Output the [X, Y] coordinate of the center of the cell containing the given text.  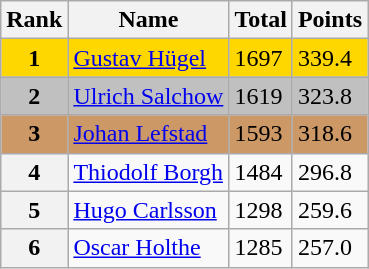
318.6 [330, 134]
Ulrich Salchow [148, 96]
259.6 [330, 210]
Points [330, 20]
1285 [261, 248]
296.8 [330, 172]
6 [34, 248]
1697 [261, 58]
2 [34, 96]
1298 [261, 210]
Thiodolf Borgh [148, 172]
Johan Lefstad [148, 134]
323.8 [330, 96]
Oscar Holthe [148, 248]
1593 [261, 134]
Total [261, 20]
4 [34, 172]
3 [34, 134]
1484 [261, 172]
Name [148, 20]
Hugo Carlsson [148, 210]
339.4 [330, 58]
Rank [34, 20]
257.0 [330, 248]
1 [34, 58]
5 [34, 210]
1619 [261, 96]
Gustav Hügel [148, 58]
